Extract the [x, y] coordinate from the center of the cell holding the provided text.  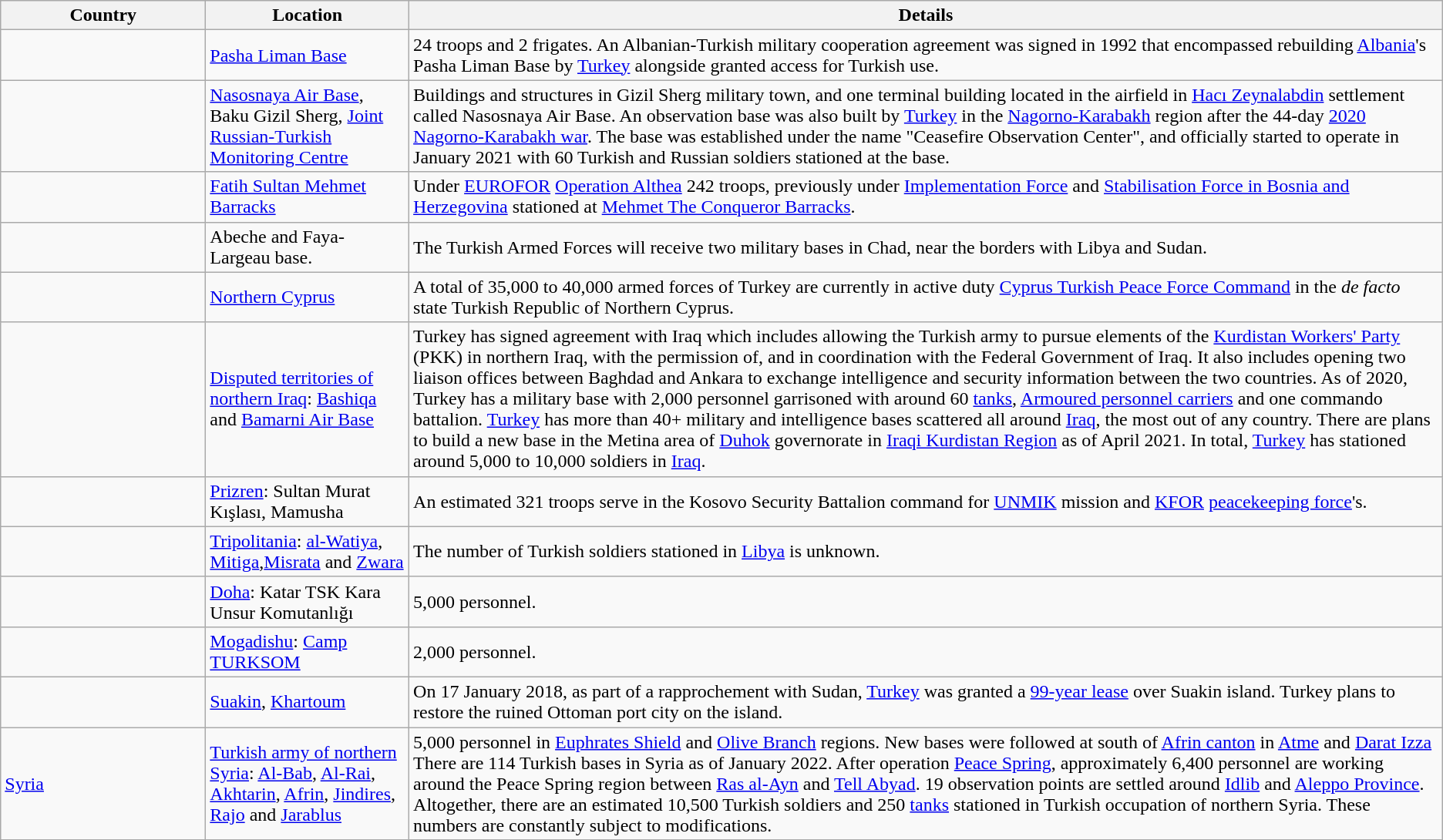
Suakin, Khartoum [308, 701]
Prizren: Sultan Murat Kışlası, Mamusha [308, 501]
Mogadishu: Camp TURKSOM [308, 652]
Nasosnaya Air Base, Baku Gizil Sherg, Joint Russian-Turkish Monitoring Centre [308, 126]
Abeche and Faya-Largeau base. [308, 247]
Fatih Sultan Mehmet Barracks [308, 197]
Tripolitania: al-Watiya, Mitiga,Misrata and Zwara [308, 552]
Location [308, 15]
The number of Turkish soldiers stationed in Libya is unknown. [927, 552]
Doha: Katar TSK Kara Unsur Komutanlığı [308, 601]
Northern Cyprus [308, 297]
Syria [103, 784]
2,000 personnel. [927, 652]
Pasha Liman Base [308, 55]
Details [927, 15]
Country [103, 15]
An estimated 321 troops serve in the Kosovo Security Battalion command for UNMIK mission and KFOR peacekeeping force's. [927, 501]
Disputed territories of northern Iraq: Bashiqa and Bamarni Air Base [308, 399]
Turkish army of northern Syria: Al-Bab, Al-Rai, Akhtarin, Afrin, Jindires, Rajo and Jarablus [308, 784]
The Turkish Armed Forces will receive two military bases in Chad, near the borders with Libya and Sudan. [927, 247]
5,000 personnel. [927, 601]
